Detect which cell encompasses the target text, then output its (x, y) center coordinate. 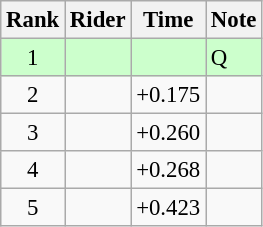
2 (33, 95)
+0.175 (168, 95)
Rank (33, 20)
+0.260 (168, 133)
+0.423 (168, 208)
Q (234, 58)
Note (234, 20)
5 (33, 208)
Rider (98, 20)
Time (168, 20)
3 (33, 133)
+0.268 (168, 170)
4 (33, 170)
1 (33, 58)
